Scan for the cell matching the given text and deliver its (X, Y) coordinate at center. 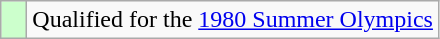
Qualified for the 1980 Summer Olympics (233, 20)
